Search for the cell housing the specified text and yield its (X, Y) center coordinate. 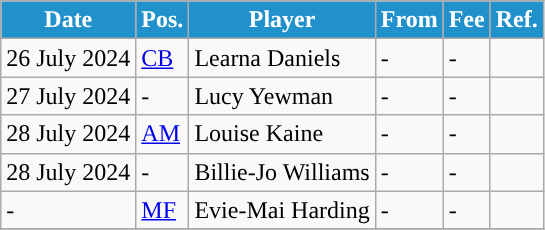
Ref. (516, 20)
CB (162, 58)
Player (282, 20)
From (409, 20)
Lucy Yewman (282, 96)
Louise Kaine (282, 134)
Evie-Mai Harding (282, 210)
26 July 2024 (68, 58)
27 July 2024 (68, 96)
AM (162, 134)
Fee (466, 20)
Pos. (162, 20)
Billie-Jo Williams (282, 172)
Date (68, 20)
Learna Daniels (282, 58)
MF (162, 210)
